Capture the cell that displays the provided text and extract its (x, y) central coordinate. 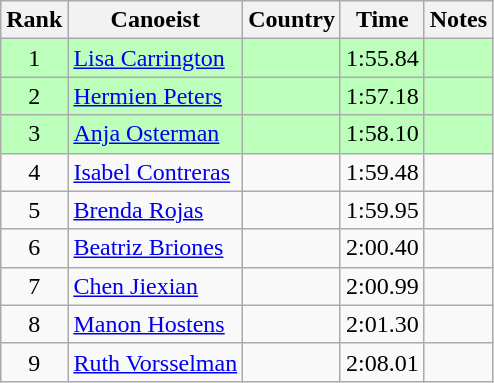
1 (34, 58)
Isabel Contreras (156, 172)
Chen Jiexian (156, 286)
2:01.30 (382, 324)
7 (34, 286)
Manon Hostens (156, 324)
Ruth Vorsselman (156, 362)
1:58.10 (382, 134)
1:57.18 (382, 96)
2 (34, 96)
2:00.40 (382, 248)
Notes (458, 20)
Canoeist (156, 20)
Lisa Carrington (156, 58)
1:59.95 (382, 210)
Hermien Peters (156, 96)
Rank (34, 20)
Beatriz Briones (156, 248)
Anja Osterman (156, 134)
2:00.99 (382, 286)
9 (34, 362)
6 (34, 248)
5 (34, 210)
1:55.84 (382, 58)
Brenda Rojas (156, 210)
1:59.48 (382, 172)
4 (34, 172)
2:08.01 (382, 362)
8 (34, 324)
3 (34, 134)
Time (382, 20)
Country (292, 20)
